Search for the cell housing the specified text and yield its (x, y) center coordinate. 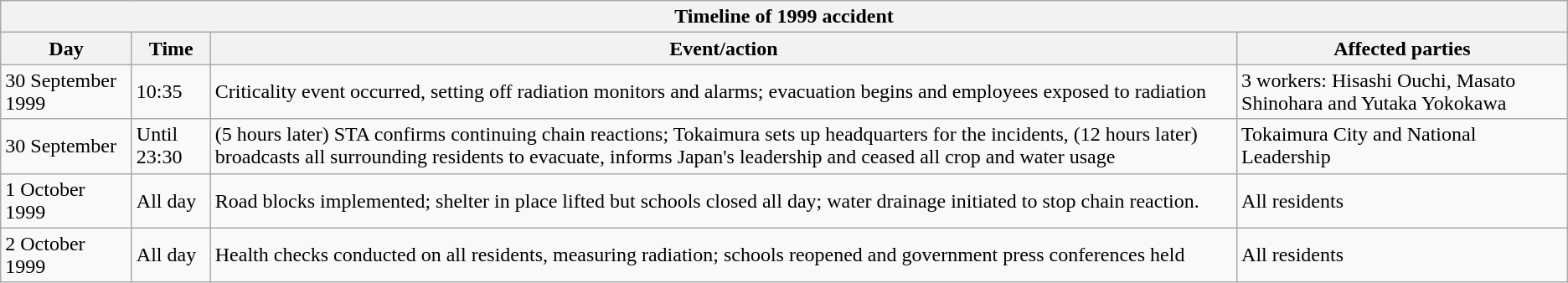
Event/action (724, 49)
Day (67, 49)
30 September 1999 (67, 92)
Affected parties (1402, 49)
Tokaimura City and National Leadership (1402, 146)
2 October 1999 (67, 255)
10:35 (171, 92)
Criticality event occurred, setting off radiation monitors and alarms; evacuation begins and employees exposed to radiation (724, 92)
Health checks conducted on all residents, measuring radiation; schools reopened and government press conferences held (724, 255)
30 September (67, 146)
Until 23:30 (171, 146)
1 October 1999 (67, 201)
Timeline of 1999 accident (784, 17)
Time (171, 49)
Road blocks implemented; shelter in place lifted but schools closed all day; water drainage initiated to stop chain reaction. (724, 201)
3 workers: Hisashi Ouchi, Masato Shinohara and Yutaka Yokokawa (1402, 92)
